Find where the given text appears and provide that cell's center as (X, Y) coordinate. 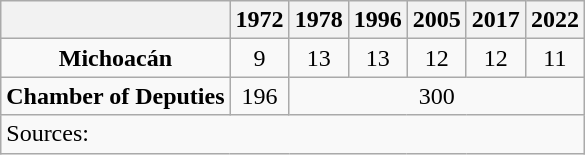
Sources: (293, 134)
1978 (318, 20)
196 (260, 96)
1972 (260, 20)
2022 (554, 20)
Chamber of Deputies (116, 96)
Michoacán (116, 58)
1996 (378, 20)
11 (554, 58)
300 (436, 96)
2017 (496, 20)
2005 (436, 20)
9 (260, 58)
